Scan for the cell matching the given text and deliver its (x, y) coordinate at center. 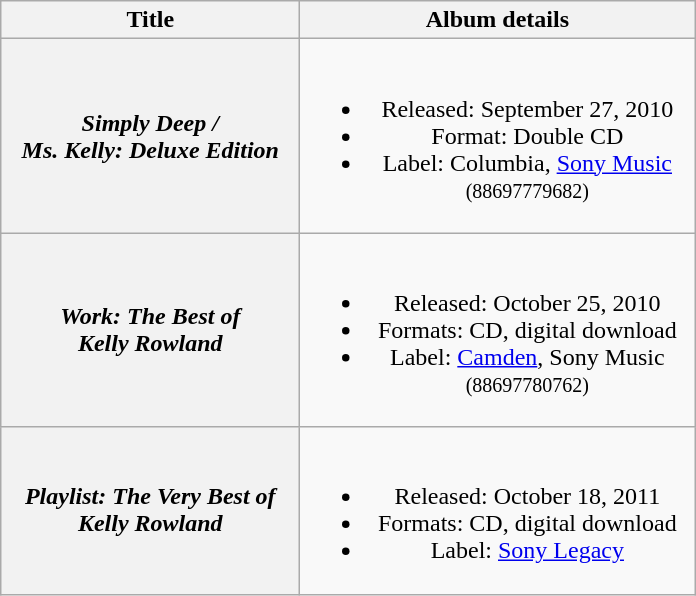
Title (150, 20)
Work: The Best of Kelly Rowland (150, 330)
Released: October 18, 2011Formats: CD, digital downloadLabel: Sony Legacy (498, 510)
Playlist: The Very Best of Kelly Rowland (150, 510)
Simply Deep /Ms. Kelly: Deluxe Edition (150, 136)
Album details (498, 20)
Released: September 27, 2010Format: Double CDLabel: Columbia, Sony Music (88697779682) (498, 136)
Released: October 25, 2010Formats: CD, digital downloadLabel: Camden, Sony Music (88697780762) (498, 330)
